Output the [X, Y] coordinate of the center of the cell containing the given text.  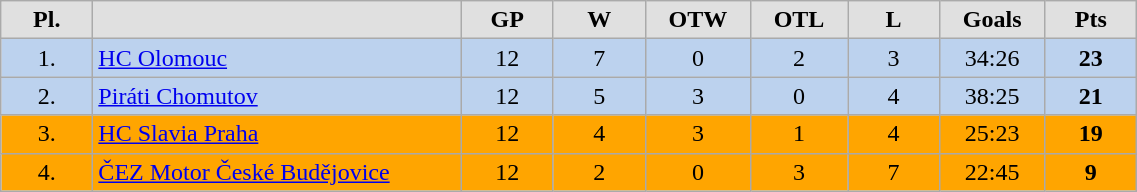
Pl. [47, 20]
Pts [1091, 20]
Goals [992, 20]
4. [47, 172]
23 [1091, 58]
L [894, 20]
22:45 [992, 172]
Piráti Chomutov [277, 96]
HC Slavia Praha [277, 134]
21 [1091, 96]
19 [1091, 134]
38:25 [992, 96]
3. [47, 134]
1. [47, 58]
OTL [798, 20]
GP [507, 20]
HC Olomouc [277, 58]
25:23 [992, 134]
ČEZ Motor České Budějovice [277, 172]
9 [1091, 172]
5 [599, 96]
OTW [698, 20]
1 [798, 134]
34:26 [992, 58]
W [599, 20]
2. [47, 96]
